Provide the [X, Y] coordinate of the cell's center where the given text is located.  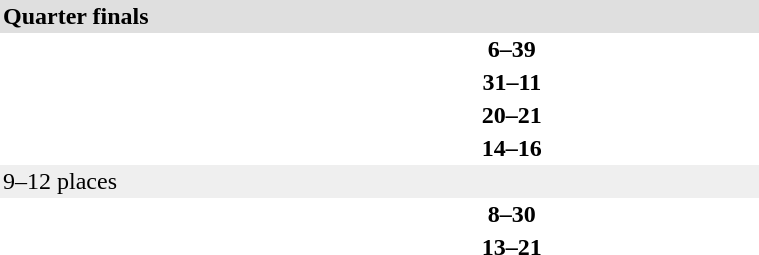
9–12 places [379, 182]
31–11 [512, 82]
Quarter finals [379, 16]
6–39 [512, 50]
14–16 [512, 148]
20–21 [512, 116]
8–30 [512, 214]
